Search for the cell housing the specified text and yield its [x, y] center coordinate. 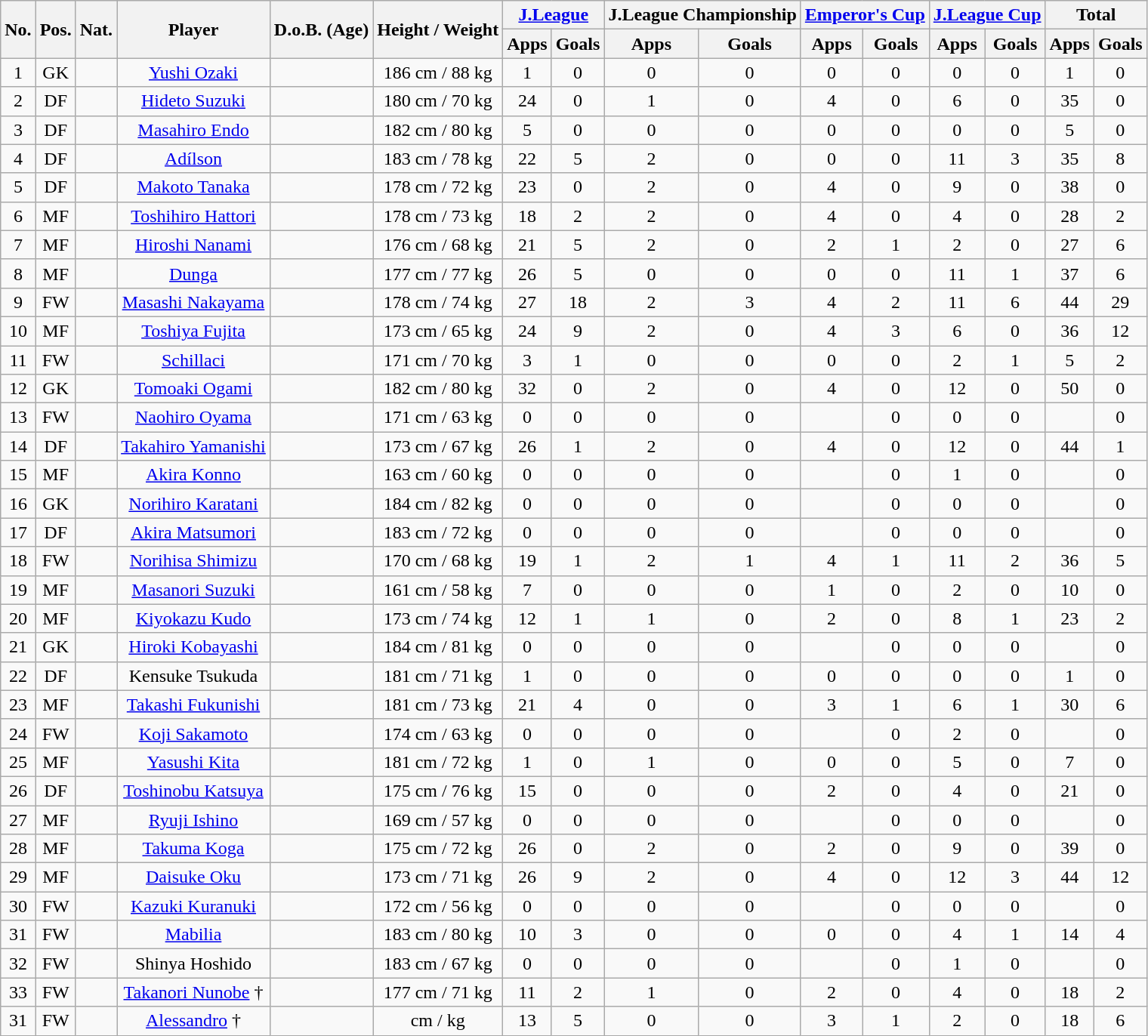
161 cm / 58 kg [438, 590]
Toshihiro Hattori [193, 216]
Hideto Suzuki [193, 101]
173 cm / 71 kg [438, 877]
J.League [554, 15]
50 [1069, 389]
Masahiro Endo [193, 130]
171 cm / 63 kg [438, 418]
cm / kg [438, 1021]
J.League Championship [702, 15]
Height / Weight [438, 29]
25 [18, 762]
Dunga [193, 273]
178 cm / 73 kg [438, 216]
Total [1096, 15]
Naohiro Oyama [193, 418]
Norihiro Karatani [193, 504]
33 [18, 992]
163 cm / 60 kg [438, 475]
Toshinobu Katsuya [193, 791]
173 cm / 65 kg [438, 331]
Takuma Koga [193, 849]
Takashi Fukunishi [193, 705]
Mabilia [193, 935]
No. [18, 29]
169 cm / 57 kg [438, 819]
174 cm / 63 kg [438, 733]
Pos. [56, 29]
38 [1069, 187]
176 cm / 68 kg [438, 245]
Hiroki Kobayashi [193, 647]
20 [18, 618]
39 [1069, 849]
Masashi Nakayama [193, 302]
177 cm / 71 kg [438, 992]
Yasushi Kita [193, 762]
178 cm / 72 kg [438, 187]
Takanori Nunobe † [193, 992]
Masanori Suzuki [193, 590]
181 cm / 73 kg [438, 705]
181 cm / 72 kg [438, 762]
183 cm / 78 kg [438, 159]
172 cm / 56 kg [438, 906]
184 cm / 82 kg [438, 504]
180 cm / 70 kg [438, 101]
Ryuji Ishino [193, 819]
Yushi Ozaki [193, 72]
177 cm / 77 kg [438, 273]
Shinya Hoshido [193, 964]
Toshiya Fujita [193, 331]
Makoto Tanaka [193, 187]
175 cm / 76 kg [438, 791]
Hiroshi Nanami [193, 245]
Norihisa Shimizu [193, 561]
Alessandro † [193, 1021]
170 cm / 68 kg [438, 561]
171 cm / 70 kg [438, 360]
Kazuki Kuranuki [193, 906]
173 cm / 74 kg [438, 618]
Kensuke Tsukuda [193, 676]
183 cm / 80 kg [438, 935]
Nat. [96, 29]
J.League Cup [987, 15]
183 cm / 72 kg [438, 532]
186 cm / 88 kg [438, 72]
Schillaci [193, 360]
D.o.B. (Age) [321, 29]
Akira Matsumori [193, 532]
183 cm / 67 kg [438, 964]
Akira Konno [193, 475]
178 cm / 74 kg [438, 302]
175 cm / 72 kg [438, 849]
17 [18, 532]
Takahiro Yamanishi [193, 446]
173 cm / 67 kg [438, 446]
Tomoaki Ogami [193, 389]
181 cm / 71 kg [438, 676]
Player [193, 29]
16 [18, 504]
Koji Sakamoto [193, 733]
Daisuke Oku [193, 877]
Adílson [193, 159]
Kiyokazu Kudo [193, 618]
37 [1069, 273]
Emperor's Cup [865, 15]
184 cm / 81 kg [438, 647]
